Capture the cell that displays the provided text and extract its (X, Y) central coordinate. 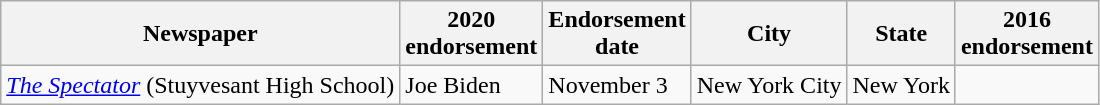
2020endorsement (472, 34)
State (901, 34)
Newspaper (200, 34)
New York (901, 85)
November 3 (617, 85)
New York City (769, 85)
The Spectator (Stuyvesant High School) (200, 85)
City (769, 34)
2016endorsement (1026, 34)
Endorsementdate (617, 34)
Joe Biden (472, 85)
